Identify which cell holds the provided text, then report its (X, Y) central coordinate. 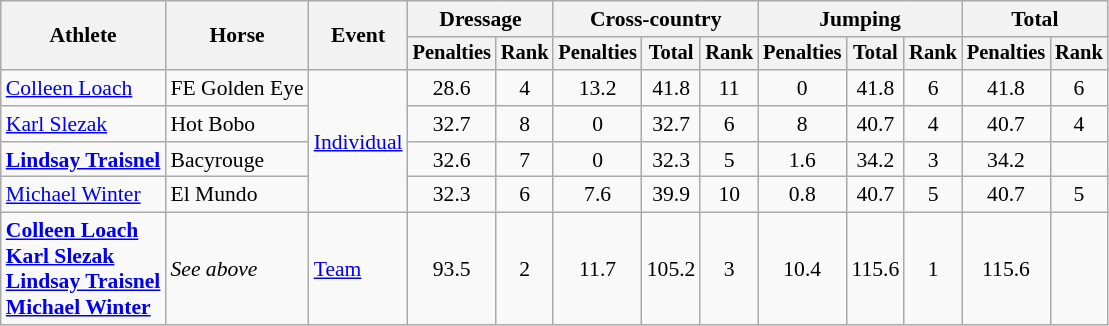
28.6 (452, 88)
11.7 (597, 269)
Hot Bobo (236, 124)
Cross-country (656, 19)
10.4 (802, 269)
See above (236, 269)
Jumping (860, 19)
Colleen Loach (84, 88)
Karl Slezak (84, 124)
2 (525, 269)
105.2 (672, 269)
32.6 (452, 160)
7 (525, 160)
Michael Winter (84, 195)
Athlete (84, 36)
39.9 (672, 195)
Lindsay Traisnel (84, 160)
11 (729, 88)
Event (358, 36)
El Mundo (236, 195)
Bacyrouge (236, 160)
0.8 (802, 195)
93.5 (452, 269)
Individual (358, 141)
FE Golden Eye (236, 88)
1.6 (802, 160)
Colleen LoachKarl SlezakLindsay TraisnelMichael Winter (84, 269)
13.2 (597, 88)
Dressage (481, 19)
Team (358, 269)
1 (933, 269)
10 (729, 195)
Horse (236, 36)
7.6 (597, 195)
